Search for the cell housing the specified text and yield its (X, Y) center coordinate. 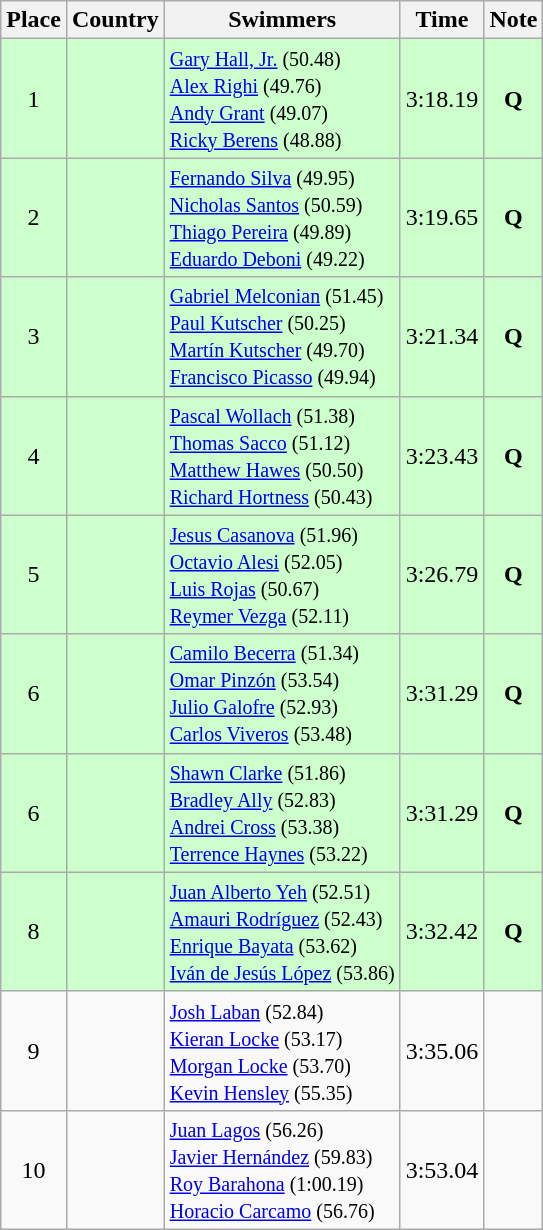
1 (34, 98)
Pascal Wollach (51.38) Thomas Sacco (51.12) Matthew Hawes (50.50) Richard Hortness (50.43) (282, 456)
Country (115, 20)
3:26.79 (442, 574)
3:23.43 (442, 456)
Juan Lagos (56.26) Javier Hernández (59.83) Roy Barahona (1:00.19) Horacio Carcamo (56.76) (282, 1170)
Gabriel Melconian (51.45) Paul Kutscher (50.25) Martín Kutscher (49.70) Francisco Picasso (49.94) (282, 336)
3:19.65 (442, 218)
Shawn Clarke (51.86) Bradley Ally (52.83) Andrei Cross (53.38) Terrence Haynes (53.22) (282, 812)
Camilo Becerra (51.34) Omar Pinzón (53.54) Julio Galofre (52.93) Carlos Viveros (53.48) (282, 694)
Note (514, 20)
3:53.04 (442, 1170)
3:32.42 (442, 932)
Gary Hall, Jr. (50.48) Alex Righi (49.76) Andy Grant (49.07) Ricky Berens (48.88) (282, 98)
9 (34, 1050)
Jesus Casanova (51.96) Octavio Alesi (52.05) Luis Rojas (50.67) Reymer Vezga (52.11) (282, 574)
10 (34, 1170)
2 (34, 218)
5 (34, 574)
Place (34, 20)
Josh Laban (52.84) Kieran Locke (53.17) Morgan Locke (53.70) Kevin Hensley (55.35) (282, 1050)
3:21.34 (442, 336)
3:18.19 (442, 98)
3:35.06 (442, 1050)
4 (34, 456)
Swimmers (282, 20)
Juan Alberto Yeh (52.51) Amauri Rodríguez (52.43) Enrique Bayata (53.62) Iván de Jesús López (53.86) (282, 932)
8 (34, 932)
3 (34, 336)
Fernando Silva (49.95) Nicholas Santos (50.59) Thiago Pereira (49.89) Eduardo Deboni (49.22) (282, 218)
Time (442, 20)
